Provide the (x, y) coordinate of the cell's center where the given text is located.  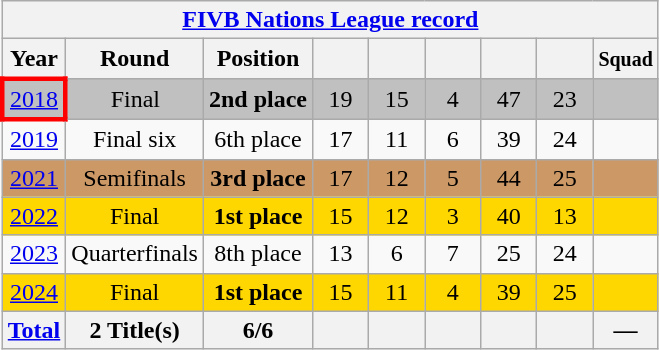
2019 (34, 139)
2nd place (258, 98)
2021 (34, 178)
2024 (34, 292)
2018 (34, 98)
47 (509, 98)
— (626, 330)
Quarterfinals (135, 254)
Final six (135, 139)
2 Title(s) (135, 330)
8th place (258, 254)
2022 (34, 216)
Year (34, 59)
6th place (258, 139)
7 (453, 254)
6/6 (258, 330)
Round (135, 59)
2023 (34, 254)
Position (258, 59)
5 (453, 178)
44 (509, 178)
19 (341, 98)
Total (34, 330)
23 (565, 98)
Squad (626, 59)
40 (509, 216)
3 (453, 216)
3rd place (258, 178)
FIVB Nations League record (330, 20)
Semifinals (135, 178)
